For the text-containing cell, return its midpoint in (x, y) coordinate format. 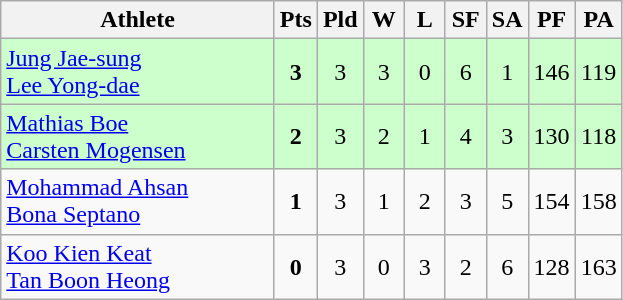
146 (552, 72)
128 (552, 266)
158 (598, 202)
118 (598, 136)
5 (507, 202)
Athlete (138, 20)
SF (466, 20)
W (384, 20)
154 (552, 202)
PF (552, 20)
Pld (340, 20)
Koo Kien Keat Tan Boon Heong (138, 266)
119 (598, 72)
Pts (296, 20)
Mohammad Ahsan Bona Septano (138, 202)
4 (466, 136)
130 (552, 136)
L (424, 20)
163 (598, 266)
SA (507, 20)
PA (598, 20)
Mathias Boe Carsten Mogensen (138, 136)
Jung Jae-sung Lee Yong-dae (138, 72)
